Locate the cell with the specified text and output its [x, y] center coordinate. 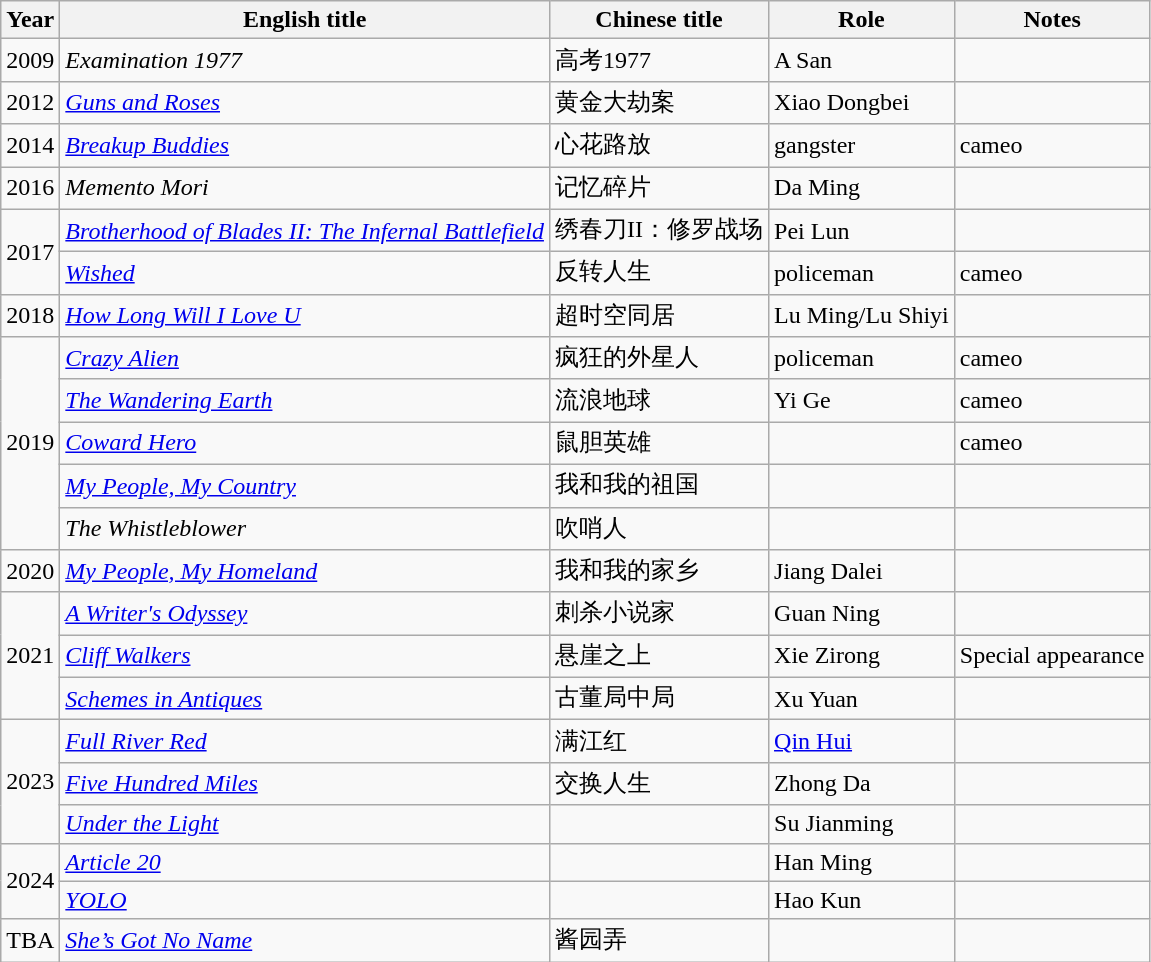
酱园弄 [658, 940]
2019 [30, 444]
My People, My Homeland [305, 572]
高考1977 [658, 60]
Wished [305, 274]
Zhong Da [862, 784]
2021 [30, 656]
反转人生 [658, 274]
Under the Light [305, 824]
鼠胆英雄 [658, 444]
Pei Lun [862, 230]
Full River Red [305, 742]
流浪地球 [658, 400]
Role [862, 20]
Schemes in Antiques [305, 698]
2017 [30, 252]
Five Hundred Miles [305, 784]
2020 [30, 572]
Memento Mori [305, 188]
满江红 [658, 742]
吹哨人 [658, 528]
Chinese title [658, 20]
我和我的祖国 [658, 486]
My People, My Country [305, 486]
刺杀小说家 [658, 614]
Qin Hui [862, 742]
The Wandering Earth [305, 400]
交换人生 [658, 784]
Da Ming [862, 188]
Xu Yuan [862, 698]
黄金大劫案 [658, 102]
2014 [30, 146]
Breakup Buddies [305, 146]
TBA [30, 940]
Article 20 [305, 862]
She’s Got No Name [305, 940]
The Whistleblower [305, 528]
Lu Ming/Lu Shiyi [862, 316]
疯狂的外星人 [658, 358]
Hao Kun [862, 900]
gangster [862, 146]
How Long Will I Love U [305, 316]
悬崖之上 [658, 656]
Han Ming [862, 862]
Xie Zirong [862, 656]
Guns and Roses [305, 102]
A Writer's Odyssey [305, 614]
Guan Ning [862, 614]
2012 [30, 102]
2023 [30, 782]
A San [862, 60]
Examination 1977 [305, 60]
Cliff Walkers [305, 656]
English title [305, 20]
古董局中局 [658, 698]
Coward Hero [305, 444]
2018 [30, 316]
2016 [30, 188]
Crazy Alien [305, 358]
Special appearance [1052, 656]
Jiang Dalei [862, 572]
绣春刀II：修罗战场 [658, 230]
记忆碎片 [658, 188]
Notes [1052, 20]
Brotherhood of Blades II: The Infernal Battlefield [305, 230]
Xiao Dongbei [862, 102]
YOLO [305, 900]
我和我的家乡 [658, 572]
2009 [30, 60]
超时空同居 [658, 316]
2024 [30, 881]
Yi Ge [862, 400]
Su Jianming [862, 824]
Year [30, 20]
心花路放 [658, 146]
